Return [X, Y] of the center of cell containing provided text 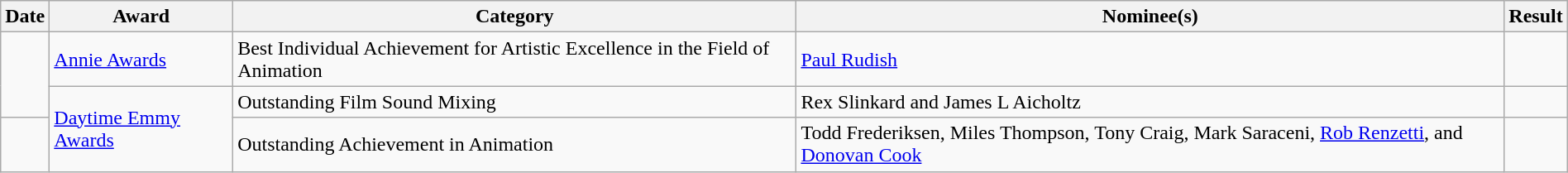
Outstanding Achievement in Animation [514, 144]
Date [25, 17]
Outstanding Film Sound Mixing [514, 102]
Nominee(s) [1150, 17]
Daytime Emmy Awards [141, 129]
Best Individual Achievement for Artistic Excellence in the Field of Animation [514, 60]
Annie Awards [141, 60]
Category [514, 17]
Rex Slinkard and James L Aicholtz [1150, 102]
Award [141, 17]
Todd Frederiksen, Miles Thompson, Tony Craig, Mark Saraceni, Rob Renzetti, and Donovan Cook [1150, 144]
Paul Rudish [1150, 60]
Result [1536, 17]
